Return the (x, y) coordinate for the center point of the cell that contains the specified text.  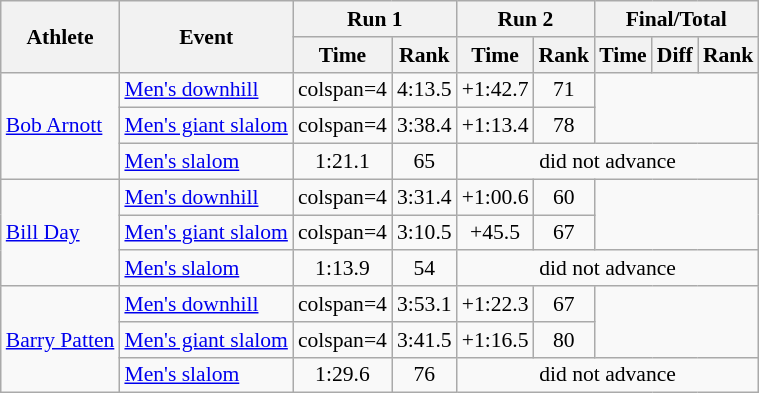
80 (564, 340)
Bill Day (60, 232)
65 (424, 162)
1:29.6 (342, 375)
Athlete (60, 36)
+1:13.4 (496, 126)
Barry Patten (60, 340)
Run 2 (526, 19)
+1:22.3 (496, 304)
3:31.4 (424, 197)
71 (564, 90)
60 (564, 197)
3:53.1 (424, 304)
+45.5 (496, 233)
3:10.5 (424, 233)
3:41.5 (424, 340)
54 (424, 269)
1:21.1 (342, 162)
3:38.4 (424, 126)
Bob Arnott (60, 126)
4:13.5 (424, 90)
Run 1 (375, 19)
78 (564, 126)
1:13.9 (342, 269)
Event (206, 36)
+1:42.7 (496, 90)
76 (424, 375)
Final/Total (676, 19)
+1:00.6 (496, 197)
+1:16.5 (496, 340)
Diff (675, 55)
